Detect which cell encompasses the target text, then output its [X, Y] center coordinate. 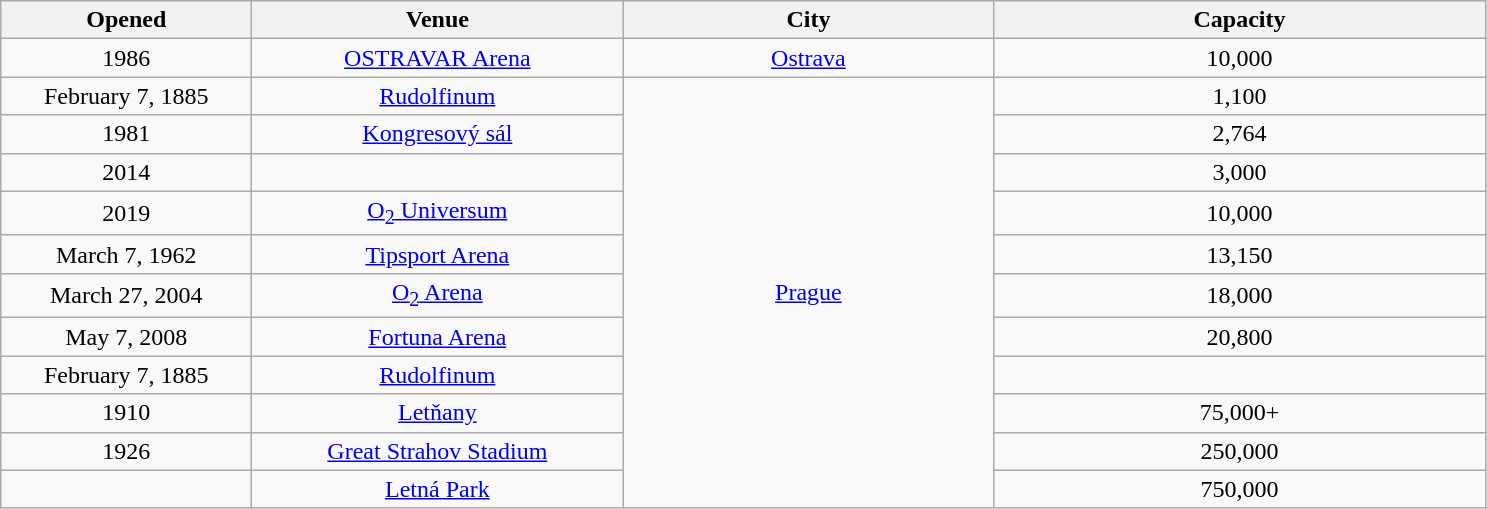
75,000+ [1240, 413]
3,000 [1240, 172]
Tipsport Arena [438, 254]
OSTRAVAR Arena [438, 58]
1,100 [1240, 96]
Letňany [438, 413]
1926 [126, 451]
1981 [126, 134]
250,000 [1240, 451]
Venue [438, 20]
13,150 [1240, 254]
Prague [808, 292]
2,764 [1240, 134]
18,000 [1240, 295]
Great Strahov Stadium [438, 451]
20,800 [1240, 337]
2019 [126, 213]
Capacity [1240, 20]
Letná Park [438, 489]
City [808, 20]
1986 [126, 58]
2014 [126, 172]
May 7, 2008 [126, 337]
750,000 [1240, 489]
Kongresový sál [438, 134]
O2 Universum [438, 213]
O2 Arena [438, 295]
March 27, 2004 [126, 295]
Ostrava [808, 58]
Fortuna Arena [438, 337]
March 7, 1962 [126, 254]
1910 [126, 413]
Opened [126, 20]
